Determine the (x, y) coordinate at the center of the cell enclosing the given text.  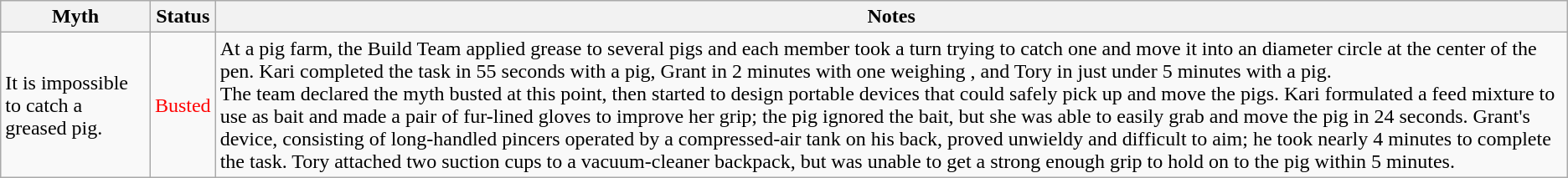
Status (183, 17)
Notes (891, 17)
Myth (75, 17)
Busted (183, 105)
It is impossible to catch a greased pig. (75, 105)
